Identify which cell holds the provided text, then report its (x, y) central coordinate. 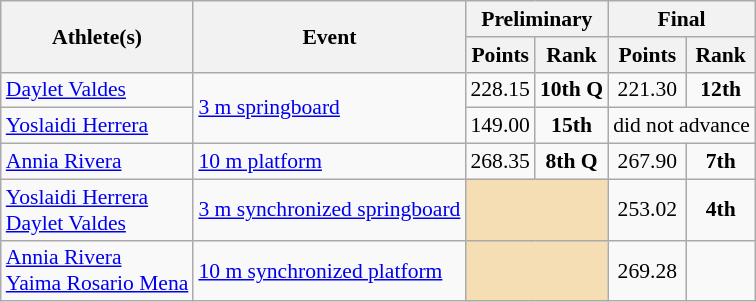
12th (721, 90)
did not advance (682, 126)
Final (682, 19)
267.90 (647, 162)
Annia RiveraYaima Rosario Mena (98, 270)
10th Q (572, 90)
Daylet Valdes (98, 90)
3 m synchronized springboard (329, 210)
15th (572, 126)
Yoslaidi Herrera (98, 126)
268.35 (500, 162)
253.02 (647, 210)
Preliminary (536, 19)
221.30 (647, 90)
8th Q (572, 162)
Yoslaidi HerreraDaylet Valdes (98, 210)
4th (721, 210)
7th (721, 162)
Annia Rivera (98, 162)
10 m synchronized platform (329, 270)
Athlete(s) (98, 36)
228.15 (500, 90)
269.28 (647, 270)
Event (329, 36)
3 m springboard (329, 108)
149.00 (500, 126)
10 m platform (329, 162)
